Pinpoint the cell where the given text exists, returning its (X, Y) midpoint coordinate. 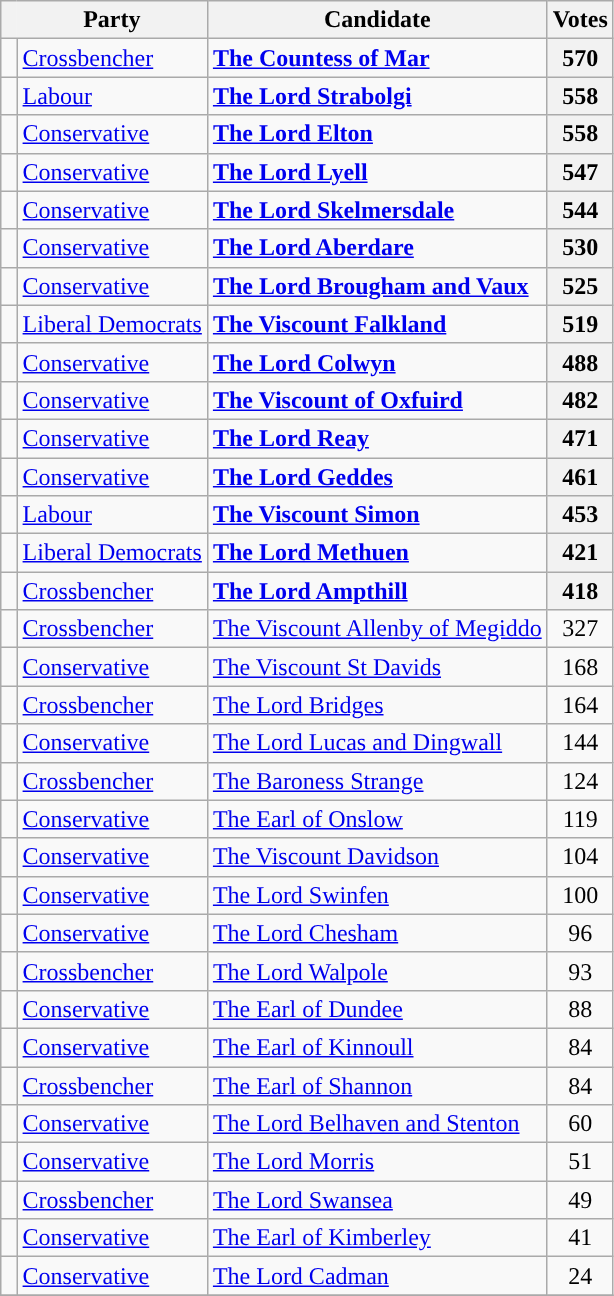
124 (580, 781)
93 (580, 971)
88 (580, 1009)
Candidate (377, 20)
49 (580, 1200)
119 (580, 819)
The Lord Walpole (377, 971)
The Lord Colwyn (377, 362)
The Lord Chesham (377, 933)
The Viscount of Oxfuird (377, 400)
The Lord Belhaven and Stenton (377, 1124)
51 (580, 1162)
488 (580, 362)
The Viscount Simon (377, 515)
The Earl of Shannon (377, 1085)
Votes (580, 20)
164 (580, 705)
530 (580, 248)
547 (580, 172)
The Lord Cadman (377, 1276)
525 (580, 286)
The Lord Aberdare (377, 248)
The Earl of Kimberley (377, 1238)
The Earl of Onslow (377, 819)
The Lord Methuen (377, 553)
The Lord Skelmersdale (377, 210)
144 (580, 743)
The Lord Brougham and Vaux (377, 286)
The Viscount Falkland (377, 324)
418 (580, 591)
The Earl of Dundee (377, 1009)
41 (580, 1238)
482 (580, 400)
The Lord Bridges (377, 705)
The Lord Strabolgi (377, 96)
519 (580, 324)
The Lord Swansea (377, 1200)
The Earl of Kinnoull (377, 1047)
The Viscount Allenby of Megiddo (377, 629)
104 (580, 857)
60 (580, 1124)
544 (580, 210)
The Lord Swinfen (377, 895)
The Lord Lucas and Dingwall (377, 743)
471 (580, 438)
453 (580, 515)
The Lord Elton (377, 134)
327 (580, 629)
24 (580, 1276)
The Lord Ampthill (377, 591)
The Lord Reay (377, 438)
The Viscount St Davids (377, 667)
The Baroness Strange (377, 781)
570 (580, 58)
The Lord Geddes (377, 477)
The Viscount Davidson (377, 857)
The Lord Lyell (377, 172)
461 (580, 477)
168 (580, 667)
Party (112, 20)
The Countess of Mar (377, 58)
The Lord Morris (377, 1162)
100 (580, 895)
96 (580, 933)
421 (580, 553)
